For the text-containing cell, return its midpoint in (X, Y) coordinate format. 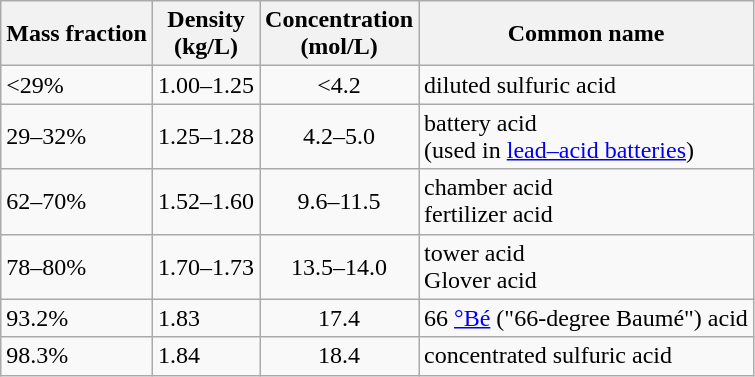
1.83 (206, 318)
13.5–14.0 (340, 266)
93.2% (77, 318)
1.52–1.60 (206, 202)
chamber acidfertilizer acid (586, 202)
Mass fraction (77, 34)
9.6–11.5 (340, 202)
Concentration(mol/L) (340, 34)
Common name (586, 34)
diluted sulfuric acid (586, 85)
battery acid(used in lead–acid batteries) (586, 136)
62–70% (77, 202)
tower acidGlover acid (586, 266)
1.25–1.28 (206, 136)
1.84 (206, 356)
1.70–1.73 (206, 266)
29–32% (77, 136)
Density(kg/L) (206, 34)
17.4 (340, 318)
4.2–5.0 (340, 136)
concentrated sulfuric acid (586, 356)
78–80% (77, 266)
<29% (77, 85)
<4.2 (340, 85)
18.4 (340, 356)
66 °Bé ("66-degree Baumé") acid (586, 318)
98.3% (77, 356)
1.00–1.25 (206, 85)
